Provide the (X, Y) coordinate of the cell's center where the given text is located.  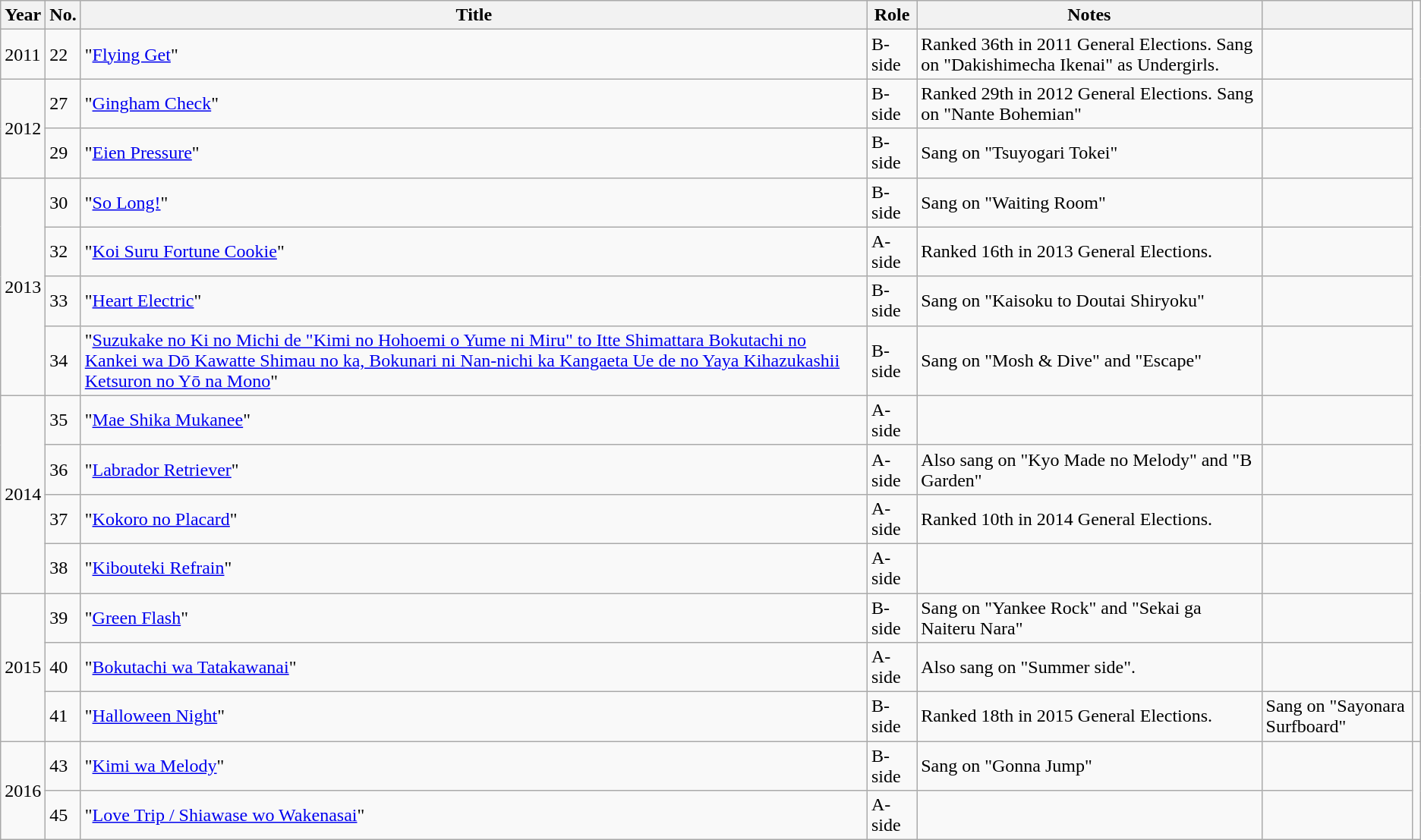
39 (63, 618)
"Mae Shika Mukanee" (474, 420)
Year (23, 15)
Ranked 29th in 2012 General Elections. Sang on "Nante Bohemian" (1089, 103)
Notes (1089, 15)
2016 (23, 791)
32 (63, 252)
Ranked 10th in 2014 General Elections. (1089, 519)
2015 (23, 668)
"Koi Suru Fortune Cookie" (474, 252)
Also sang on "Kyo Made no Melody" and "B Garden" (1089, 469)
2013 (23, 287)
"Gingham Check" (474, 103)
"Kibouteki Refrain" (474, 568)
30 (63, 202)
"Green Flash" (474, 618)
Ranked 16th in 2013 General Elections. (1089, 252)
Sang on "Yankee Rock" and "Sekai ga Naiteru Nara" (1089, 618)
2014 (23, 494)
Sang on "Mosh & Dive" and "Escape" (1089, 360)
"Flying Get" (474, 55)
Role (891, 15)
Ranked 36th in 2011 General Elections. Sang on "Dakishimecha Ikenai" as Undergirls. (1089, 55)
38 (63, 568)
Sang on "Gonna Jump" (1089, 766)
"Kimi wa Melody" (474, 766)
43 (63, 766)
Sang on "Tsuyogari Tokei" (1089, 153)
"Kokoro no Placard" (474, 519)
33 (63, 300)
Title (474, 15)
40 (63, 668)
"Love Trip / Shiawase wo Wakenasai" (474, 815)
27 (63, 103)
"Heart Electric" (474, 300)
41 (63, 716)
"Bokutachi wa Tatakawanai" (474, 668)
Ranked 18th in 2015 General Elections. (1089, 716)
29 (63, 153)
45 (63, 815)
Sang on "Kaisoku to Doutai Shiryoku" (1089, 300)
2012 (23, 128)
36 (63, 469)
Also sang on "Summer side". (1089, 668)
Sang on "Sayonara Surfboard" (1337, 716)
"Labrador Retriever" (474, 469)
37 (63, 519)
"Halloween Night" (474, 716)
34 (63, 360)
No. (63, 15)
"So Long!" (474, 202)
Sang on "Waiting Room" (1089, 202)
2011 (23, 55)
"Eien Pressure" (474, 153)
35 (63, 420)
22 (63, 55)
